Provide the (X, Y) coordinate of the cell's center where the given text is located.  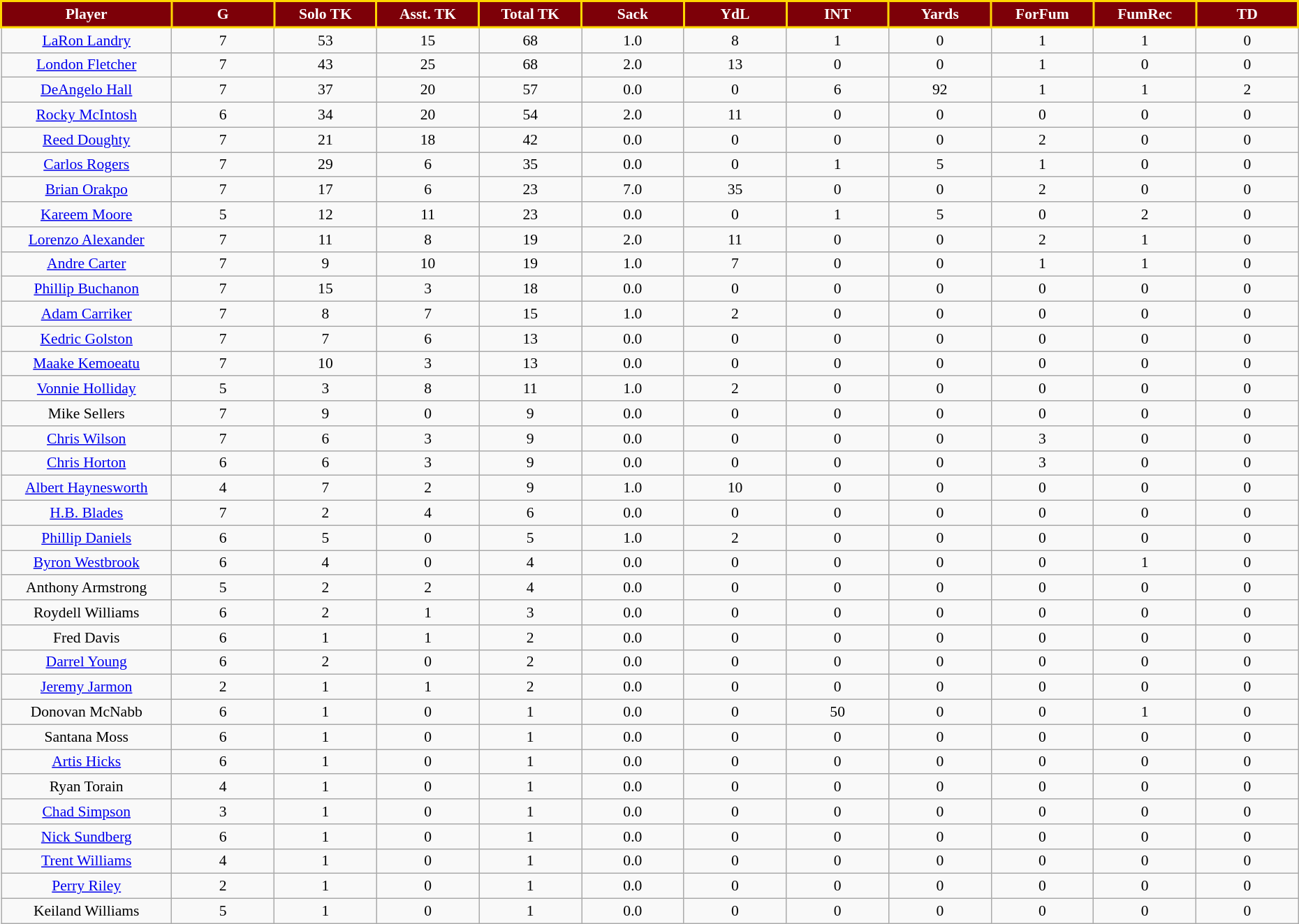
London Fletcher (87, 65)
ForFum (1042, 14)
Total TK (531, 14)
Anthony Armstrong (87, 588)
G (223, 14)
Chad Simpson (87, 812)
Nick Sundberg (87, 837)
Santana Moss (87, 737)
Maake Kemoeatu (87, 364)
92 (940, 90)
INT (838, 14)
LaRon Landry (87, 40)
21 (325, 140)
Darrel Young (87, 662)
57 (531, 90)
Byron Westbrook (87, 563)
Ryan Torain (87, 787)
Jeremy Jarmon (87, 687)
Sack (633, 14)
Artis Hicks (87, 762)
Brian Orakpo (87, 190)
42 (531, 140)
Andre Carter (87, 264)
Kedric Golston (87, 339)
50 (838, 712)
7.0 (633, 190)
TD (1247, 14)
DeAngelo Hall (87, 90)
Vonnie Holliday (87, 389)
Carlos Rogers (87, 165)
Player (87, 14)
Phillip Daniels (87, 538)
54 (531, 115)
37 (325, 90)
17 (325, 190)
Albert Haynesworth (87, 488)
Fred Davis (87, 638)
Asst. TK (427, 14)
Roydell Williams (87, 613)
Solo TK (325, 14)
Yards (940, 14)
53 (325, 40)
Reed Doughty (87, 140)
Trent Williams (87, 861)
25 (427, 65)
Mike Sellers (87, 413)
Chris Wilson (87, 439)
Keiland Williams (87, 911)
34 (325, 115)
Adam Carriker (87, 314)
12 (325, 214)
YdL (735, 14)
Lorenzo Alexander (87, 240)
29 (325, 165)
Phillip Buchanon (87, 289)
Kareem Moore (87, 214)
Donovan McNabb (87, 712)
Perry Riley (87, 886)
43 (325, 65)
FumRec (1145, 14)
Chris Horton (87, 463)
Rocky McIntosh (87, 115)
H.B. Blades (87, 513)
